Scan for the cell matching the given text and deliver its (x, y) coordinate at center. 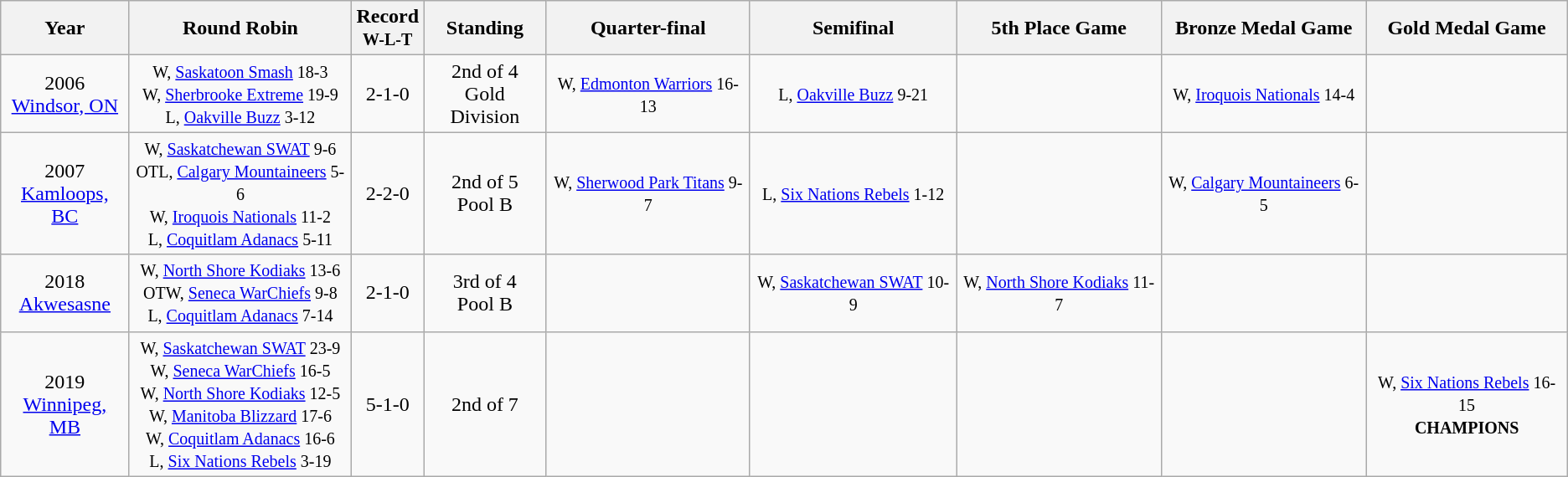
RecordW-L-T (388, 28)
2nd of 5Pool B (486, 193)
2006Windsor, ON (65, 94)
W, North Shore Kodiaks 11-7 (1059, 293)
Quarter-final (648, 28)
W, Saskatoon Smash 18-3W, Sherbrooke Extreme 19-9L, Oakville Buzz 3-12 (240, 94)
Semifinal (853, 28)
W, Calgary Mountaineers 6-5 (1263, 193)
L, Oakville Buzz 9-21 (853, 94)
W, North Shore Kodiaks 13-6OTW, Seneca WarChiefs 9-8L, Coquitlam Adanacs 7-14 (240, 293)
W, Six Nations Rebels 16-15CHAMPIONS (1467, 403)
L, Six Nations Rebels 1-12 (853, 193)
5-1-0 (388, 403)
5th Place Game (1059, 28)
W, Saskatchewan SWAT 10-9 (853, 293)
Standing (486, 28)
W, Edmonton Warriors 16-13 (648, 94)
Year (65, 28)
2007Kamloops, BC (65, 193)
W, Iroquois Nationals 14-4 (1263, 94)
W, Sherwood Park Titans 9-7 (648, 193)
Bronze Medal Game (1263, 28)
Round Robin (240, 28)
2-2-0 (388, 193)
2018Akwesasne (65, 293)
2nd of 7 (486, 403)
3rd of 4Pool B (486, 293)
2019Winnipeg, MB (65, 403)
Gold Medal Game (1467, 28)
W, Saskatchewan SWAT 9-6OTL, Calgary Mountaineers 5-6W, Iroquois Nationals 11-2L, Coquitlam Adanacs 5-11 (240, 193)
2nd of 4Gold Division (486, 94)
